From the cell containing the given text, extract its center point as (X, Y) coordinate. 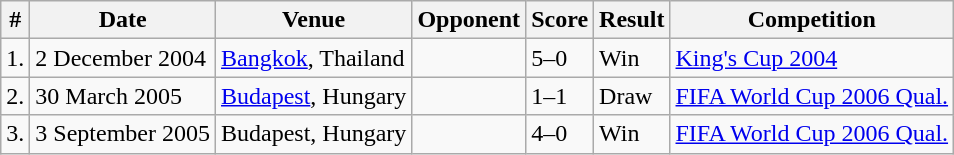
3 September 2005 (123, 134)
Bangkok, Thailand (314, 58)
Draw (632, 96)
Date (123, 20)
Result (632, 20)
Score (560, 20)
# (16, 20)
King's Cup 2004 (812, 58)
1–1 (560, 96)
3. (16, 134)
5–0 (560, 58)
2. (16, 96)
4–0 (560, 134)
1. (16, 58)
Venue (314, 20)
Competition (812, 20)
Opponent (469, 20)
2 December 2004 (123, 58)
30 March 2005 (123, 96)
